Search for the cell housing the specified text and yield its (x, y) center coordinate. 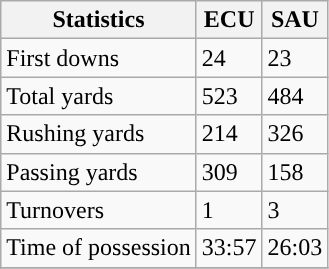
Total yards (99, 96)
26:03 (295, 248)
158 (295, 172)
First downs (99, 58)
24 (229, 58)
484 (295, 96)
309 (229, 172)
523 (229, 96)
Statistics (99, 20)
Rushing yards (99, 134)
3 (295, 210)
33:57 (229, 248)
214 (229, 134)
Time of possession (99, 248)
1 (229, 210)
ECU (229, 20)
Turnovers (99, 210)
326 (295, 134)
Passing yards (99, 172)
23 (295, 58)
SAU (295, 20)
